Capture the cell that displays the provided text and extract its (X, Y) central coordinate. 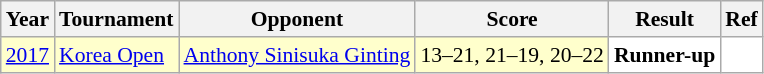
2017 (28, 55)
Opponent (298, 19)
Tournament (116, 19)
Ref (741, 19)
Result (664, 19)
Anthony Sinisuka Ginting (298, 55)
Score (512, 19)
Year (28, 19)
Korea Open (116, 55)
13–21, 21–19, 20–22 (512, 55)
Runner-up (664, 55)
